Return the [x, y] coordinate for the center point of the cell that contains the specified text.  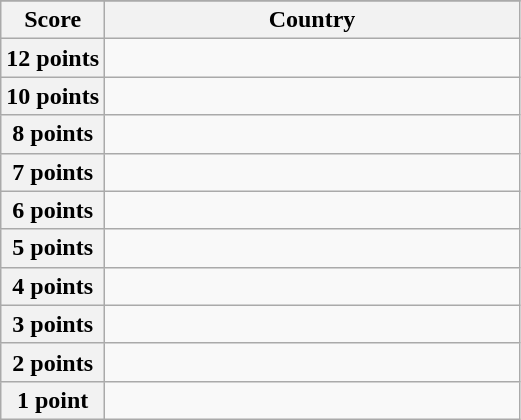
Country [312, 20]
Score [53, 20]
5 points [53, 248]
7 points [53, 172]
2 points [53, 362]
1 point [53, 400]
6 points [53, 210]
8 points [53, 134]
4 points [53, 286]
12 points [53, 58]
10 points [53, 96]
3 points [53, 324]
